Provide the (X, Y) coordinate of the cell's center where the given text is located.  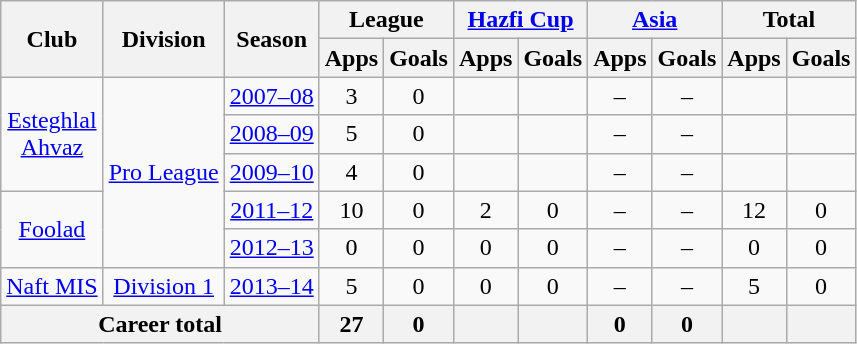
12 (754, 210)
2009–10 (272, 172)
2008–09 (272, 134)
Foolad (52, 229)
27 (351, 324)
2012–13 (272, 248)
Hazfi Cup (520, 20)
2007–08 (272, 96)
Pro League (164, 172)
Asia (655, 20)
2 (485, 210)
3 (351, 96)
Division (164, 39)
2011–12 (272, 210)
Club (52, 39)
4 (351, 172)
10 (351, 210)
Total (789, 20)
League (386, 20)
Season (272, 39)
EsteghlalAhvaz (52, 134)
Naft MIS (52, 286)
Division 1 (164, 286)
Career total (160, 324)
2013–14 (272, 286)
